Locate the cell with the specified text and output its (x, y) center coordinate. 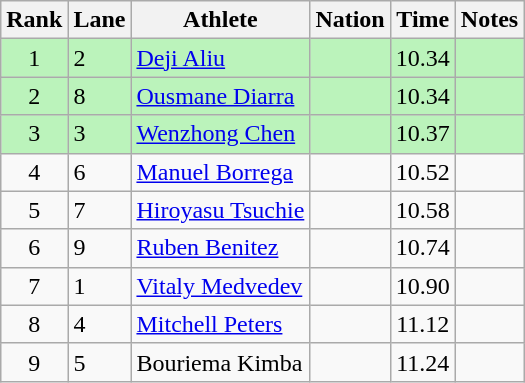
Athlete (220, 20)
Wenzhong Chen (220, 134)
Ruben Benitez (220, 248)
Vitaly Medvedev (220, 286)
10.90 (422, 286)
Hiroyasu Tsuchie (220, 210)
Deji Aliu (220, 58)
10.52 (422, 172)
10.58 (422, 210)
Mitchell Peters (220, 324)
Notes (489, 20)
Time (422, 20)
11.24 (422, 362)
10.74 (422, 248)
Lane (100, 20)
Bouriema Kimba (220, 362)
Manuel Borrega (220, 172)
Ousmane Diarra (220, 96)
Nation (350, 20)
10.37 (422, 134)
Rank (34, 20)
11.12 (422, 324)
